Locate the cell with the specified text and output its (x, y) center coordinate. 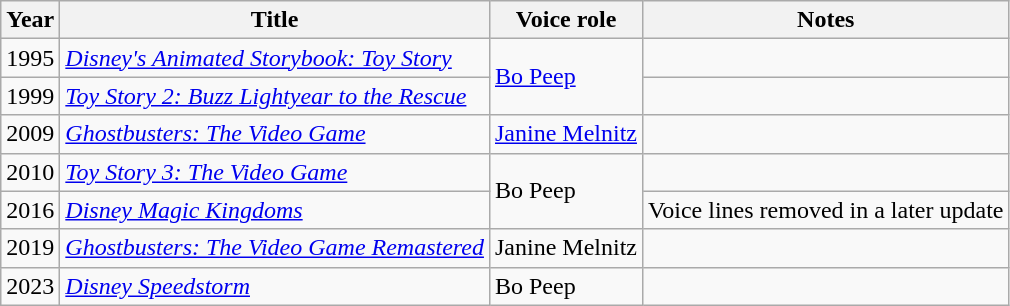
Ghostbusters: The Video Game Remastered (275, 248)
Toy Story 2: Buzz Lightyear to the Rescue (275, 96)
Title (275, 20)
2019 (30, 248)
Voice lines removed in a later update (825, 210)
Voice role (566, 20)
Ghostbusters: The Video Game (275, 134)
Toy Story 3: The Video Game (275, 172)
2009 (30, 134)
Disney Magic Kingdoms (275, 210)
1995 (30, 58)
2010 (30, 172)
Disney Speedstorm (275, 286)
Disney's Animated Storybook: Toy Story (275, 58)
2023 (30, 286)
2016 (30, 210)
Year (30, 20)
1999 (30, 96)
Notes (825, 20)
